Capture the cell that displays the provided text and extract its (x, y) central coordinate. 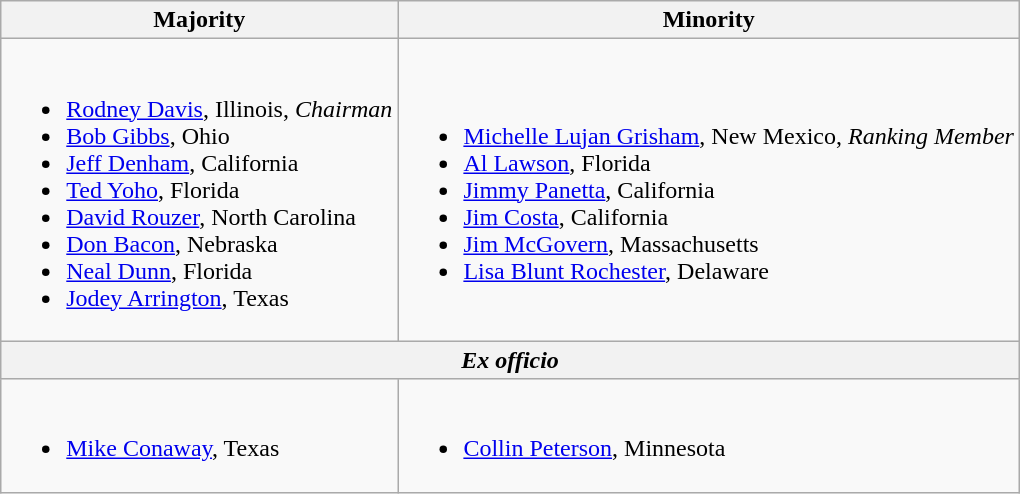
Ex officio (510, 360)
Mike Conaway, Texas (200, 436)
Majority (200, 20)
Minority (709, 20)
Collin Peterson, Minnesota (709, 436)
